From the cell containing the given text, extract its center point as [x, y] coordinate. 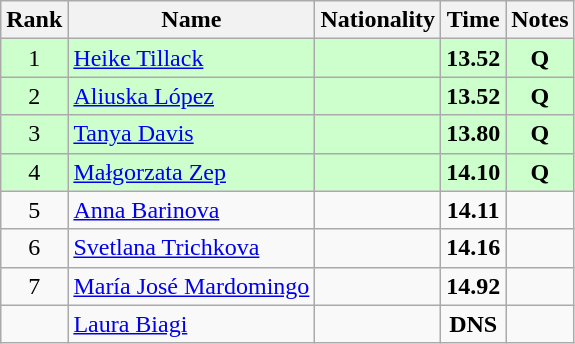
Notes [540, 20]
3 [34, 134]
5 [34, 210]
6 [34, 248]
Rank [34, 20]
Tanya Davis [192, 134]
DNS [474, 324]
María José Mardomingo [192, 286]
Time [474, 20]
13.80 [474, 134]
Aliuska López [192, 96]
4 [34, 172]
Małgorzata Zep [192, 172]
14.16 [474, 248]
Svetlana Trichkova [192, 248]
Name [192, 20]
Nationality [378, 20]
7 [34, 286]
1 [34, 58]
14.92 [474, 286]
Heike Tillack [192, 58]
Laura Biagi [192, 324]
14.10 [474, 172]
Anna Barinova [192, 210]
14.11 [474, 210]
2 [34, 96]
